Extract the [x, y] coordinate from the center of the cell holding the provided text.  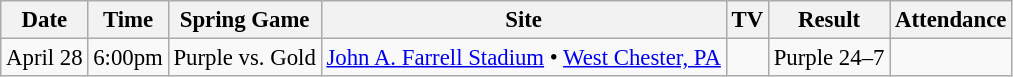
Date [44, 20]
Attendance [951, 20]
John A. Farrell Stadium • West Chester, PA [524, 58]
Purple 24–7 [828, 58]
TV [747, 20]
Result [828, 20]
Time [128, 20]
6:00pm [128, 58]
Spring Game [244, 20]
Purple vs. Gold [244, 58]
April 28 [44, 58]
Site [524, 20]
